Provide the (x, y) coordinate of the cell's center where the given text is located.  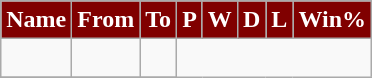
To (158, 20)
Win% (332, 20)
Name (36, 20)
W (220, 20)
L (280, 20)
From (106, 20)
P (190, 20)
D (251, 20)
